Find where the given text appears and provide that cell's center as (X, Y) coordinate. 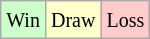
Draw (72, 20)
Win (24, 20)
Loss (126, 20)
